Provide the [X, Y] coordinate of the cell's center where the given text is located.  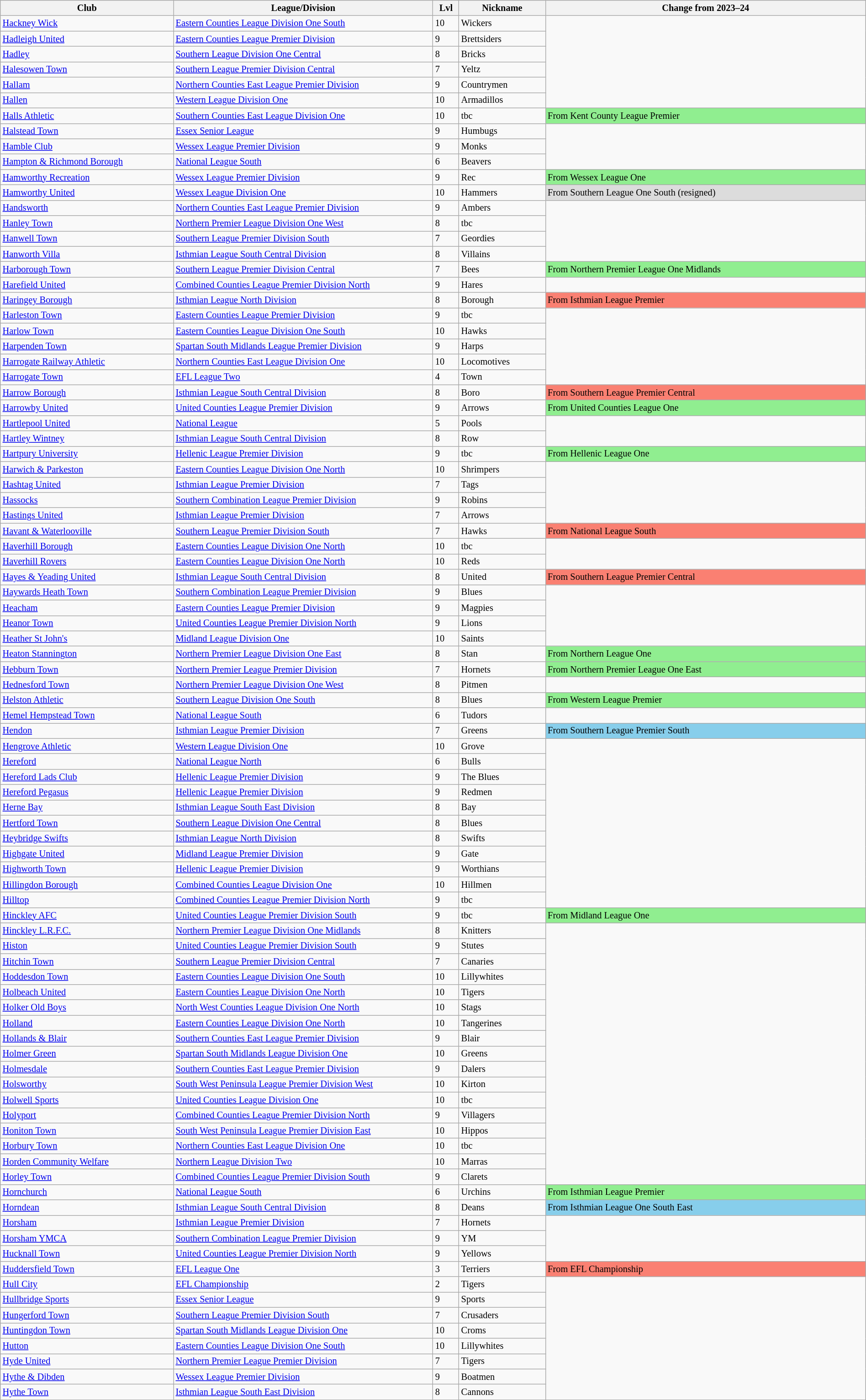
Havant & Waterlooville [87, 531]
Holland [87, 1023]
Croms [502, 1331]
Harleston Town [87, 315]
Huddersfield Town [87, 1269]
Humbugs [502, 131]
Hartley Wintney [87, 439]
Huntingdon Town [87, 1331]
Horsham YMCA [87, 1238]
Northern League Division Two [303, 1161]
Combined Counties League Division One [303, 885]
Hitchin Town [87, 961]
National League North [303, 762]
Bay [502, 807]
Herne Bay [87, 807]
Hassocks [87, 500]
Boatmen [502, 1377]
Midland League Premier Division [303, 854]
South West Peninsula League Premier Division West [303, 1084]
Hillingdon Borough [87, 885]
Haywards Heath Town [87, 592]
Northern Premier League Division One East [303, 654]
EFL Championship [303, 1284]
Hertford Town [87, 823]
Hinckley AFC [87, 915]
Hamble Club [87, 146]
Armadillos [502, 100]
Hilltop [87, 900]
From National League South [705, 531]
Sports [502, 1299]
Geordies [502, 239]
4 [446, 377]
Halls Athletic [87, 116]
Heather St John's [87, 638]
Magpies [502, 608]
Hoddesdon Town [87, 977]
From Hellenic League One [705, 454]
Highworth Town [87, 869]
Hollands & Blair [87, 1038]
Handsworth [87, 208]
Hanley Town [87, 223]
Dalers [502, 1069]
From Wessex League One [705, 177]
Hebburn Town [87, 669]
YM [502, 1238]
Hendon [87, 731]
Haverhill Rovers [87, 562]
Pitmen [502, 684]
Nickname [502, 8]
Tangerines [502, 1023]
Row [502, 439]
Hayes & Yeading United [87, 577]
Club [87, 8]
Hackney Wick [87, 23]
2 [446, 1284]
Harborough Town [87, 269]
Hemel Hempstead Town [87, 716]
Boro [502, 392]
Harrow Borough [87, 392]
Saints [502, 638]
Crusaders [502, 1315]
Harrogate Railway Athletic [87, 361]
From Midland League One [705, 915]
Northern Premier League Division One Midlands [303, 931]
Hamworthy Recreation [87, 177]
Highgate United [87, 854]
Helston Athletic [87, 700]
Horden Community Welfare [87, 1161]
Hucknall Town [87, 1253]
Hartpury University [87, 454]
From Southern League One South (resigned) [705, 192]
Midland League Division One [303, 638]
Deans [502, 1208]
Hull City [87, 1284]
Gate [502, 854]
Harrogate Town [87, 377]
Histon [87, 946]
Hereford Lads Club [87, 777]
Hereford [87, 762]
Hutton [87, 1346]
Hornchurch [87, 1192]
Hamworthy United [87, 192]
Redmen [502, 792]
Holker Old Boys [87, 1008]
North West Counties League Division One North [303, 1008]
Hampton & Richmond Borough [87, 162]
Stutes [502, 946]
Grove [502, 746]
Horndean [87, 1208]
Cannons [502, 1392]
Holbeach United [87, 992]
From EFL Championship [705, 1269]
Yeltz [502, 69]
Stags [502, 1008]
Worthians [502, 869]
Stan [502, 654]
Hullbridge Sports [87, 1299]
Hartlepool United [87, 423]
Heanor Town [87, 623]
Canaries [502, 961]
From Northern League One [705, 654]
Holmesdale [87, 1069]
From Northern Premier League One East [705, 669]
Hares [502, 285]
National League [303, 423]
Yellows [502, 1253]
Horbury Town [87, 1146]
Tags [502, 485]
Hastings United [87, 515]
Southern Counties East League Division One [303, 116]
Ambers [502, 208]
Lions [502, 623]
3 [446, 1269]
Terriers [502, 1269]
Hallen [87, 100]
Robins [502, 500]
Hereford Pegasus [87, 792]
League/Division [303, 8]
Swifts [502, 838]
Combined Counties League Premier Division South [303, 1177]
United Counties League Division One [303, 1100]
Hallam [87, 85]
Lvl [446, 8]
Southern League Division One South [303, 700]
Villains [502, 254]
Beavers [502, 162]
From Southern League Premier South [705, 731]
Marras [502, 1161]
Kirton [502, 1084]
Countrymen [502, 85]
Harlow Town [87, 331]
Knitters [502, 931]
Horley Town [87, 1177]
Hythe & Dibden [87, 1377]
Hythe Town [87, 1392]
Harpenden Town [87, 346]
Haverhill Borough [87, 546]
Wessex League Division One [303, 192]
From Kent County League Premier [705, 116]
Spartan South Midlands League Premier Division [303, 346]
South West Peninsula League Premier Division East [303, 1130]
Locomotives [502, 361]
United Counties League Premier Division [303, 408]
Halesowen Town [87, 69]
Hanwell Town [87, 239]
Wickers [502, 23]
Change from 2023–24 [705, 8]
From Western League Premier [705, 700]
Hinckley L.R.F.C. [87, 931]
Clarets [502, 1177]
Honiton Town [87, 1130]
Urchins [502, 1192]
The Blues [502, 777]
From Isthmian League One South East [705, 1208]
Harps [502, 346]
Rec [502, 177]
United [502, 577]
Blair [502, 1038]
Brettsiders [502, 39]
Reds [502, 562]
Villagers [502, 1115]
Shrimpers [502, 469]
Hyde United [87, 1361]
Hengrove Athletic [87, 746]
Town [502, 377]
Harwich & Parkeston [87, 469]
Heaton Stannington [87, 654]
Hippos [502, 1130]
Hanworth Villa [87, 254]
Heacham [87, 608]
Holmer Green [87, 1054]
Hungerford Town [87, 1315]
Hashtag United [87, 485]
Hillmen [502, 885]
Bulls [502, 762]
Harrowby United [87, 408]
Horsham [87, 1223]
Pools [502, 423]
From United Counties League One [705, 408]
Holwell Sports [87, 1100]
Tudors [502, 716]
Holsworthy [87, 1084]
Haringey Borough [87, 300]
Hadley [87, 54]
5 [446, 423]
Bricks [502, 54]
Borough [502, 300]
Hednesford Town [87, 684]
Hammers [502, 192]
EFL League Two [303, 377]
Bees [502, 269]
Heybridge Swifts [87, 838]
Harefield United [87, 285]
Hadleigh United [87, 39]
EFL League One [303, 1269]
Holyport [87, 1115]
Halstead Town [87, 131]
Monks [502, 146]
From Northern Premier League One Midlands [705, 269]
